For the text-containing cell, return its midpoint in (x, y) coordinate format. 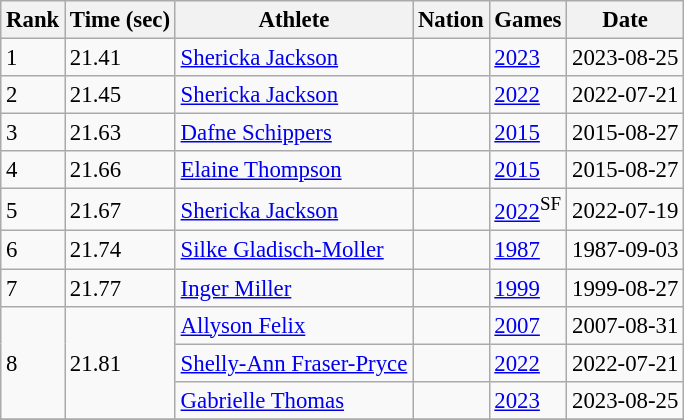
1999-08-27 (626, 288)
2007 (528, 325)
Elaine Thompson (294, 170)
21.66 (120, 170)
21.74 (120, 250)
1987 (528, 250)
Games (528, 20)
21.67 (120, 210)
1 (33, 58)
2022-07-19 (626, 210)
8 (33, 362)
Dafne Schippers (294, 133)
1987-09-03 (626, 250)
Inger Miller (294, 288)
5 (33, 210)
7 (33, 288)
21.63 (120, 133)
4 (33, 170)
1999 (528, 288)
2 (33, 95)
3 (33, 133)
Date (626, 20)
Gabrielle Thomas (294, 400)
21.77 (120, 288)
Athlete (294, 20)
Rank (33, 20)
Nation (451, 20)
2022SF (528, 210)
21.45 (120, 95)
Silke Gladisch-Moller (294, 250)
21.81 (120, 362)
6 (33, 250)
21.41 (120, 58)
2007-08-31 (626, 325)
Allyson Felix (294, 325)
Time (sec) (120, 20)
Shelly-Ann Fraser-Pryce (294, 363)
